Detect which cell encompasses the target text, then output its (x, y) center coordinate. 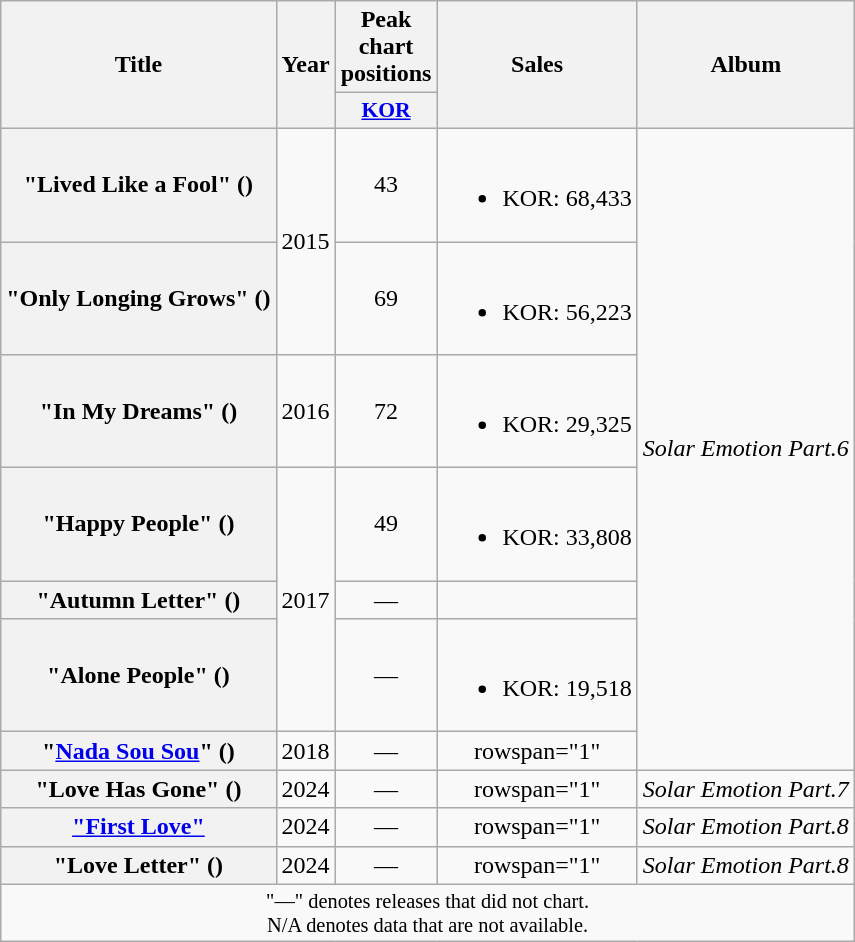
"Alone People" () (138, 676)
Title (138, 65)
2016 (306, 412)
"Nada Sou Sou" () (138, 751)
KOR: 29,325 (537, 412)
2015 (306, 241)
43 (386, 184)
69 (386, 298)
"Love Letter" () (138, 865)
72 (386, 412)
2018 (306, 751)
"Autumn Letter" () (138, 600)
"Lived Like a Fool" () (138, 184)
KOR: 56,223 (537, 298)
Solar Emotion Part.6 (746, 448)
Solar Emotion Part.7 (746, 789)
Year (306, 65)
"Only Longing Grows" () (138, 298)
"In My Dreams" () (138, 412)
KOR: 68,433 (537, 184)
KOR: 19,518 (537, 676)
"Love Has Gone" () (138, 789)
KOR: 33,808 (537, 524)
"First Love" (138, 827)
Sales (537, 65)
"Happy People" () (138, 524)
"—" denotes releases that did not chart.N/A denotes data that are not available. (428, 913)
KOR (386, 111)
Album (746, 65)
49 (386, 524)
Peak chartpositions (386, 47)
2017 (306, 600)
